For the text-containing cell, return its midpoint in (x, y) coordinate format. 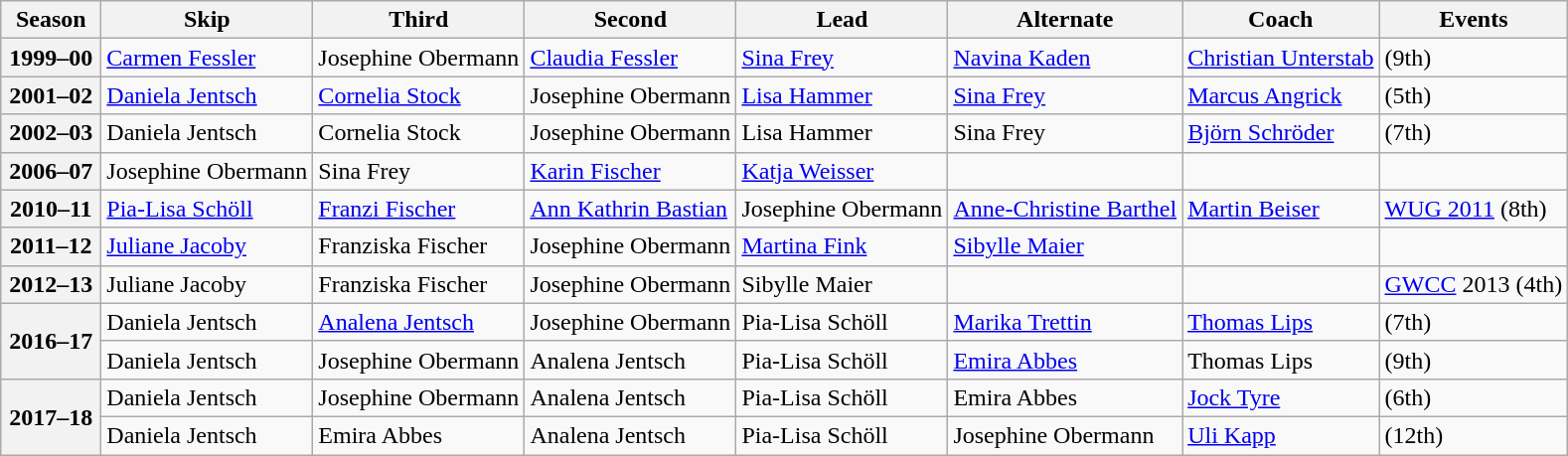
Anne-Christine Barthel (1065, 209)
Skip (207, 20)
Season (52, 20)
Christian Unterstab (1281, 58)
1999–00 (52, 58)
Martina Fink (843, 246)
2002–03 (52, 133)
2012–13 (52, 284)
Marika Trettin (1065, 322)
Karin Fischer (630, 171)
Coach (1281, 20)
Ann Kathrin Bastian (630, 209)
Björn Schröder (1281, 133)
WUG 2011 (8th) (1474, 209)
Jock Tyre (1281, 397)
Marcus Angrick (1281, 95)
Franzi Fischer (419, 209)
Katja Weisser (843, 171)
Second (630, 20)
(6th) (1474, 397)
Events (1474, 20)
Claudia Fessler (630, 58)
Navina Kaden (1065, 58)
2016–17 (52, 341)
2001–02 (52, 95)
(5th) (1474, 95)
Carmen Fessler (207, 58)
2006–07 (52, 171)
Third (419, 20)
GWCC 2013 (4th) (1474, 284)
2011–12 (52, 246)
(12th) (1474, 435)
2010–11 (52, 209)
Lead (843, 20)
Martin Beiser (1281, 209)
Uli Kapp (1281, 435)
2017–18 (52, 416)
Alternate (1065, 20)
